Return [x, y] of the center of cell containing provided text 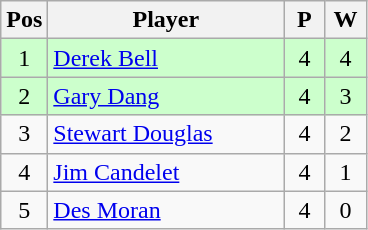
Stewart Douglas [166, 134]
Gary Dang [166, 96]
Derek Bell [166, 58]
0 [346, 210]
P [304, 20]
Player [166, 20]
Des Moran [166, 210]
W [346, 20]
Jim Candelet [166, 172]
Pos [24, 20]
5 [24, 210]
